Extract the (X, Y) coordinate from the center of the cell holding the provided text.  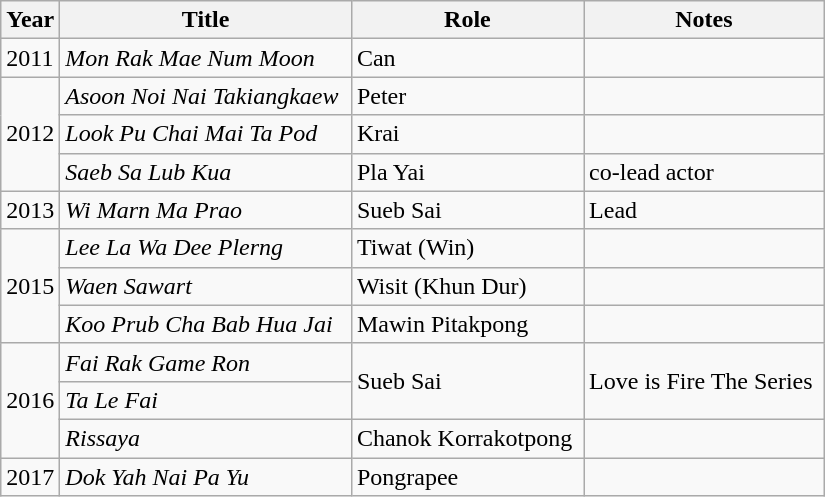
Lee La Wa Dee Plerng (206, 248)
2011 (30, 58)
Chanok Korrakotpong (467, 438)
Wisit (Khun Dur) (467, 286)
Koo Prub Cha Bab Hua Jai (206, 324)
Mawin Pitakpong (467, 324)
2016 (30, 400)
Tiwat (Win) (467, 248)
Pla Yai (467, 172)
Notes (704, 20)
Krai (467, 134)
co-lead actor (704, 172)
Lead (704, 210)
Saeb Sa Lub Kua (206, 172)
Wi Marn Ma Prao (206, 210)
2013 (30, 210)
Can (467, 58)
Year (30, 20)
Fai Rak Game Ron (206, 362)
2015 (30, 286)
Pongrapee (467, 477)
2012 (30, 134)
Asoon Noi Nai Takiangkaew (206, 96)
Love is Fire The Series (704, 381)
Rissaya (206, 438)
Role (467, 20)
Mon Rak Mae Num Moon (206, 58)
Dok Yah Nai Pa Yu (206, 477)
Waen Sawart (206, 286)
Title (206, 20)
Look Pu Chai Mai Ta Pod (206, 134)
Ta Le Fai (206, 400)
2017 (30, 477)
Peter (467, 96)
